From the cell containing the given text, extract its center point as (x, y) coordinate. 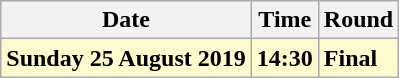
Round (358, 20)
Final (358, 58)
Sunday 25 August 2019 (126, 58)
Date (126, 20)
14:30 (284, 58)
Time (284, 20)
